Return [x, y] of the center of cell containing provided text 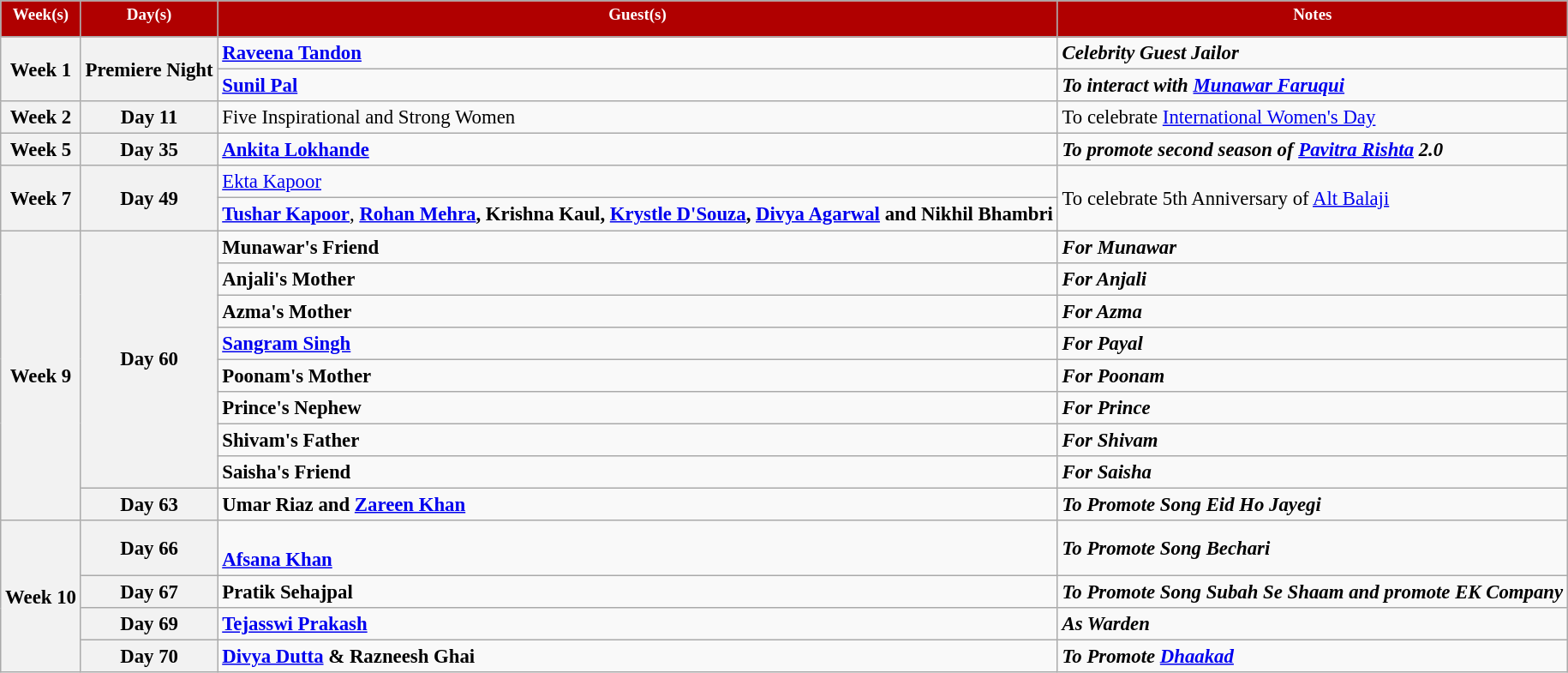
Five Inspirational and Strong Women [637, 117]
Notes [1313, 19]
To promote second season of Pavitra Rishta 2.0 [1313, 150]
Saisha's Friend [637, 472]
To interact with Munawar Faruqui [1313, 86]
Week(s) [41, 19]
For Azma [1313, 311]
For Saisha [1313, 472]
To Promote Song Bechari [1313, 549]
Day 70 [149, 657]
Day 66 [149, 549]
Day 35 [149, 150]
To Promote Song Eid Ho Jayegi [1313, 504]
Celebrity Guest Jailor [1313, 53]
Day(s) [149, 19]
For Prince [1313, 408]
Pratik Sehajpal [637, 592]
Day 49 [149, 199]
Ekta Kapoor [637, 183]
To Promote Dhaakad [1313, 657]
Ankita Lokhande [637, 150]
For Poonam [1313, 376]
Poonam's Mother [637, 376]
As Warden [1313, 624]
Sangram Singh [637, 343]
To celebrate International Women's Day [1313, 117]
Tushar Kapoor, Rohan Mehra, Krishna Kaul, Krystle D'Souza, Divya Agarwal and Nikhil Bhambri [637, 214]
Day 63 [149, 504]
Day 69 [149, 624]
Guest(s) [637, 19]
Azma's Mother [637, 311]
To celebrate 5th Anniversary of Alt Balaji [1313, 199]
Afsana Khan [637, 549]
Sunil Pal [637, 86]
Day 60 [149, 360]
Premiere Night [149, 69]
Raveena Tandon [637, 53]
Tejasswi Prakash [637, 624]
Prince's Nephew [637, 408]
Week 10 [41, 597]
Shivam's Father [637, 440]
Divya Dutta & Razneesh Ghai [637, 657]
Week 2 [41, 117]
To Promote Song Subah Se Shaam and promote EK Company [1313, 592]
Week 5 [41, 150]
For Payal [1313, 343]
Week 7 [41, 199]
Day 67 [149, 592]
For Anjali [1313, 279]
For Shivam [1313, 440]
Anjali's Mother [637, 279]
Umar Riaz and Zareen Khan [637, 504]
For Munawar [1313, 247]
Day 11 [149, 117]
Week 1 [41, 69]
Week 9 [41, 376]
Munawar's Friend [637, 247]
